Extract the (X, Y) coordinate from the center of the cell holding the provided text.  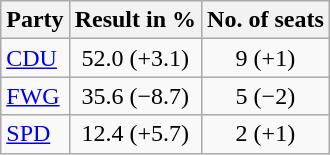
2 (+1) (266, 134)
5 (−2) (266, 96)
Party (35, 20)
9 (+1) (266, 58)
SPD (35, 134)
FWG (35, 96)
12.4 (+5.7) (135, 134)
52.0 (+3.1) (135, 58)
Result in % (135, 20)
CDU (35, 58)
35.6 (−8.7) (135, 96)
No. of seats (266, 20)
